Extract the (x, y) coordinate from the center of the cell holding the provided text.  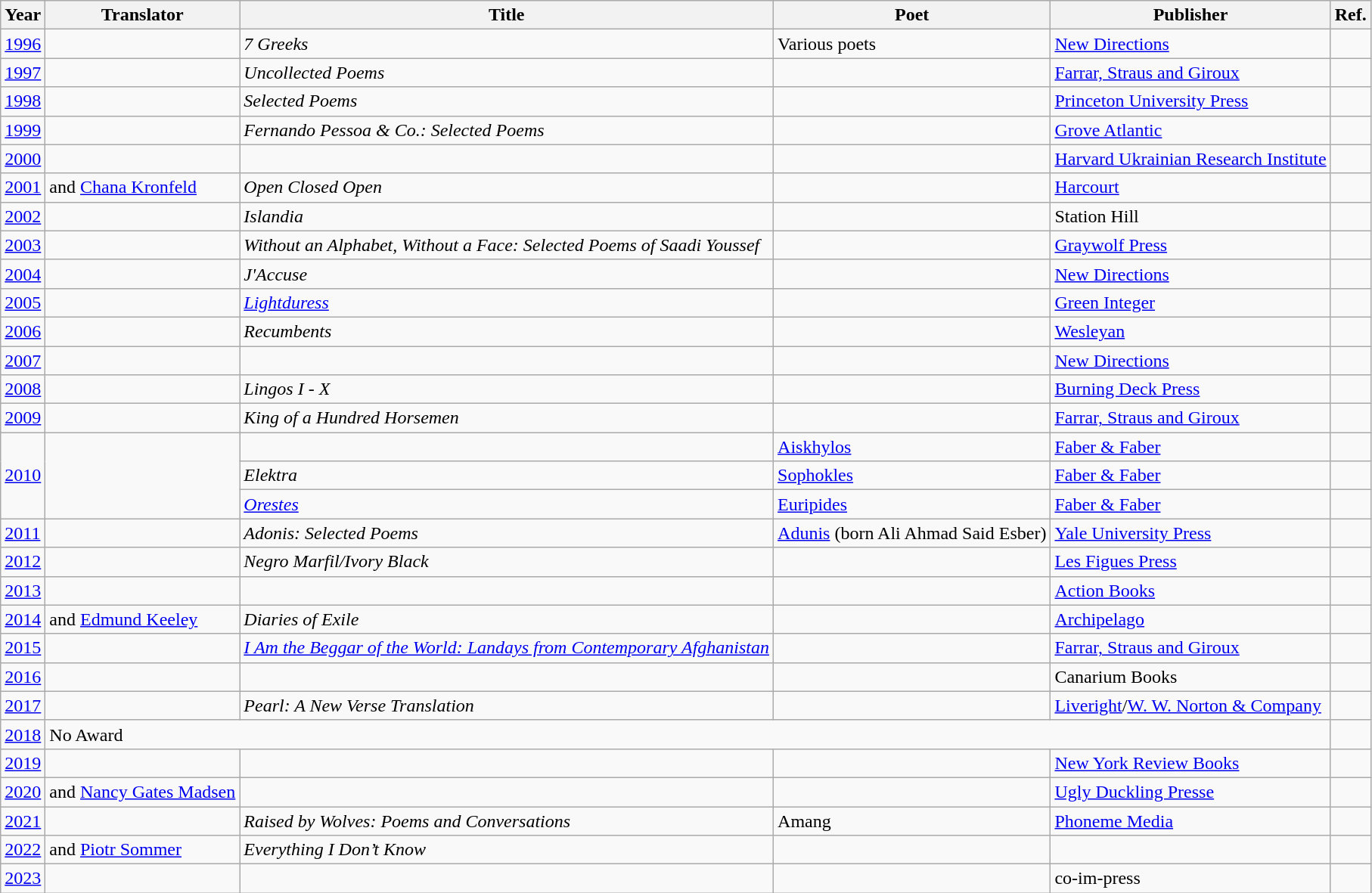
Action Books (1190, 591)
2005 (23, 302)
2018 (23, 734)
2006 (23, 331)
Open Closed Open (507, 188)
Aiskhylos (912, 447)
Lingos I - X (507, 389)
Yale University Press (1190, 533)
Harcourt (1190, 188)
7 Greeks (507, 44)
2014 (23, 619)
2004 (23, 274)
Poet (912, 15)
Publisher (1190, 15)
Les Figues Press (1190, 562)
Euripides (912, 504)
Uncollected Poems (507, 73)
Ref. (1351, 15)
2016 (23, 677)
2011 (23, 533)
Station Hill (1190, 216)
Adonis: Selected Poems (507, 533)
Harvard Ukrainian Research Institute (1190, 159)
Recumbents (507, 331)
Elektra (507, 476)
Negro Marfil/Ivory Black (507, 562)
2003 (23, 245)
2020 (23, 792)
Amang (912, 820)
No Award (688, 734)
Year (23, 15)
I Am the Beggar of the World: Landays from Contemporary Afghanistan (507, 648)
2021 (23, 820)
Wesleyan (1190, 331)
2001 (23, 188)
Green Integer (1190, 302)
Ugly Duckling Presse (1190, 792)
1996 (23, 44)
2019 (23, 763)
2012 (23, 562)
2009 (23, 418)
Diaries of Exile (507, 619)
Liveright/W. W. Norton & Company (1190, 705)
and Piotr Sommer (142, 850)
Without an Alphabet, Without a Face: Selected Poems of Saadi Youssef (507, 245)
Raised by Wolves: Poems and Conversations (507, 820)
and Nancy Gates Madsen (142, 792)
Islandia (507, 216)
2022 (23, 850)
Title (507, 15)
co-im-press (1190, 879)
2017 (23, 705)
2013 (23, 591)
2000 (23, 159)
1999 (23, 130)
and Edmund Keeley (142, 619)
Princeton University Press (1190, 101)
New York Review Books (1190, 763)
Pearl: A New Verse Translation (507, 705)
2007 (23, 361)
Phoneme Media (1190, 820)
Adunis (born Ali Ahmad Said Esber) (912, 533)
1998 (23, 101)
Sophokles (912, 476)
King of a Hundred Horsemen (507, 418)
Various poets (912, 44)
Selected Poems (507, 101)
Grove Atlantic (1190, 130)
Graywolf Press (1190, 245)
Translator (142, 15)
Lightduress (507, 302)
Archipelago (1190, 619)
2010 (23, 476)
2002 (23, 216)
Burning Deck Press (1190, 389)
1997 (23, 73)
Canarium Books (1190, 677)
J'Accuse (507, 274)
2023 (23, 879)
and Chana Kronfeld (142, 188)
2008 (23, 389)
2015 (23, 648)
Orestes (507, 504)
Everything I Don’t Know (507, 850)
Fernando Pessoa & Co.: Selected Poems (507, 130)
